Return the [X, Y] coordinate for the center point of the cell that contains the specified text.  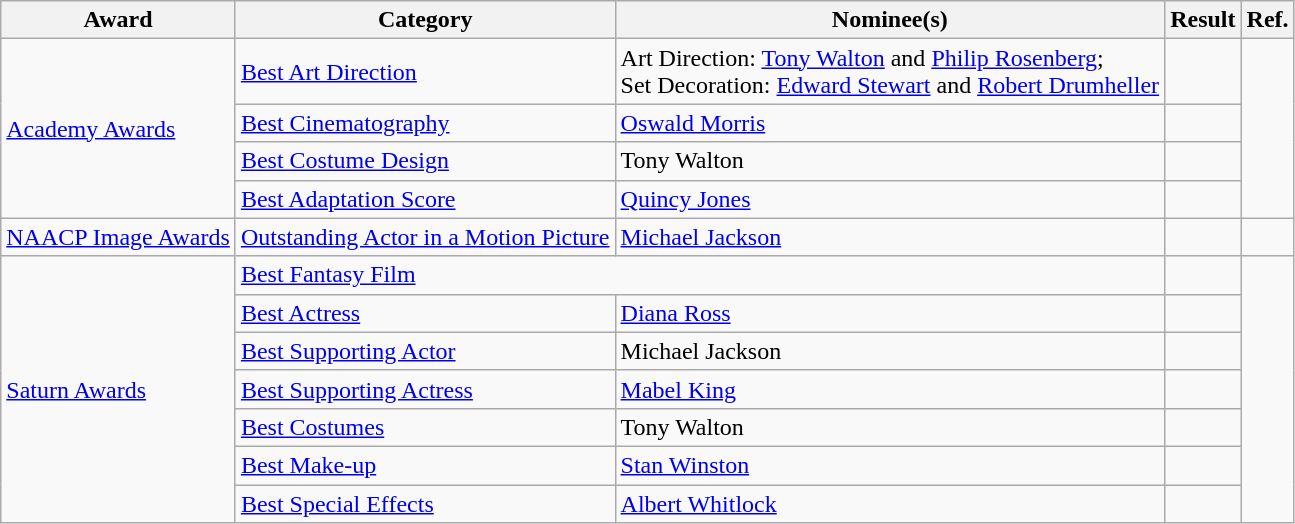
Diana Ross [890, 313]
Art Direction: Tony Walton and Philip Rosenberg; Set Decoration: Edward Stewart and Robert Drumheller [890, 72]
Oswald Morris [890, 123]
Best Art Direction [425, 72]
Saturn Awards [118, 389]
Best Fantasy Film [700, 275]
Best Costumes [425, 427]
Best Adaptation Score [425, 199]
Outstanding Actor in a Motion Picture [425, 237]
Best Supporting Actress [425, 389]
Result [1203, 20]
Academy Awards [118, 128]
NAACP Image Awards [118, 237]
Best Cinematography [425, 123]
Quincy Jones [890, 199]
Mabel King [890, 389]
Best Special Effects [425, 503]
Best Make-up [425, 465]
Nominee(s) [890, 20]
Category [425, 20]
Albert Whitlock [890, 503]
Award [118, 20]
Ref. [1268, 20]
Best Supporting Actor [425, 351]
Stan Winston [890, 465]
Best Costume Design [425, 161]
Best Actress [425, 313]
